Search for the cell housing the specified text and yield its (x, y) center coordinate. 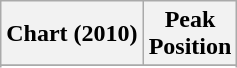
PeakPosition (190, 34)
Chart (2010) (72, 34)
